Return (X, Y) of the center of cell containing provided text 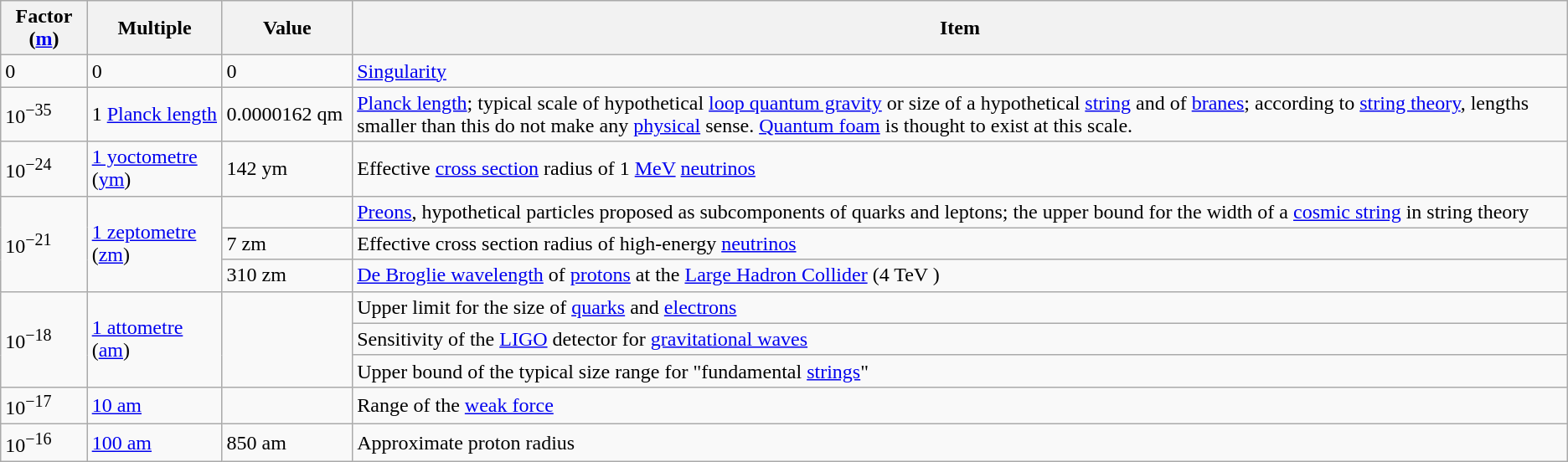
142 ym (287, 169)
10−21 (44, 244)
Sensitivity of the LIGO detector for gravitational waves (960, 339)
Item (960, 28)
Multiple (154, 28)
1 attometre (am) (154, 339)
Effective cross section radius of high-energy neutrinos (960, 244)
De Broglie wavelength of protons at the Large Hadron Collider (4 TeV ) (960, 275)
1 Planck length (154, 114)
10−17 (44, 405)
7 zm (287, 244)
Singularity (960, 71)
Preons, hypothetical particles proposed as subcomponents of quarks and leptons; the upper bound for the width of a cosmic string in string theory (960, 212)
10−24 (44, 169)
Upper bound of the typical size range for "fundamental strings" (960, 371)
1 yoctometre (ym) (154, 169)
850 am (287, 444)
Upper limit for the size of quarks and electrons (960, 307)
10−18 (44, 339)
10−16 (44, 444)
Factor (m) (44, 28)
100 am (154, 444)
1 zeptometre (zm) (154, 244)
Range of the weak force (960, 405)
10−35 (44, 114)
Approximate proton radius (960, 444)
310 zm (287, 275)
10 am (154, 405)
Value (287, 28)
0.0000162 qm (287, 114)
Effective cross section radius of 1 MeV neutrinos (960, 169)
